Output the (x, y) coordinate of the center of the cell containing the given text.  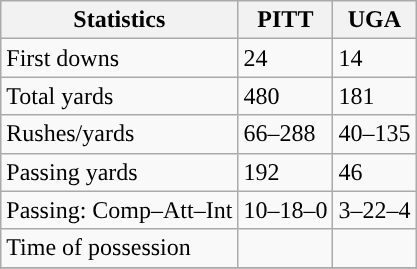
PITT (286, 20)
First downs (120, 58)
10–18–0 (286, 210)
Time of possession (120, 248)
UGA (374, 20)
66–288 (286, 134)
Statistics (120, 20)
3–22–4 (374, 210)
40–135 (374, 134)
181 (374, 96)
Rushes/yards (120, 134)
Passing yards (120, 172)
480 (286, 96)
Total yards (120, 96)
192 (286, 172)
Passing: Comp–Att–Int (120, 210)
46 (374, 172)
24 (286, 58)
14 (374, 58)
